Return [x, y] of the center of cell containing provided text 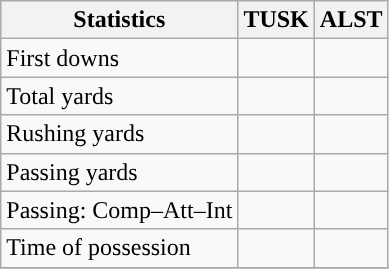
ALST [351, 20]
Statistics [120, 20]
Passing yards [120, 172]
Time of possession [120, 248]
Total yards [120, 96]
Rushing yards [120, 134]
Passing: Comp–Att–Int [120, 210]
First downs [120, 58]
TUSK [276, 20]
